For the text-containing cell, return its midpoint in [X, Y] coordinate format. 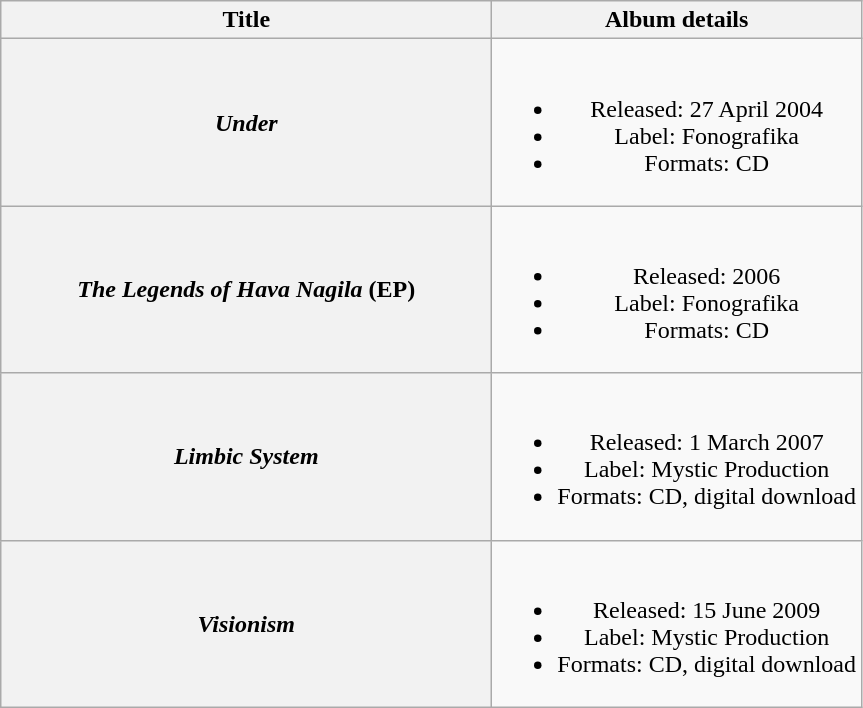
Released: 1 March 2007Label: Mystic ProductionFormats: CD, digital download [677, 456]
Visionism [246, 624]
Title [246, 20]
Released: 15 June 2009Label: Mystic ProductionFormats: CD, digital download [677, 624]
Released: 2006Label: FonografikaFormats: CD [677, 290]
Album details [677, 20]
Limbic System [246, 456]
Under [246, 122]
Released: 27 April 2004Label: FonografikaFormats: CD [677, 122]
The Legends of Hava Nagila (EP) [246, 290]
